Determine the [X, Y] coordinate at the center of the cell enclosing the given text.  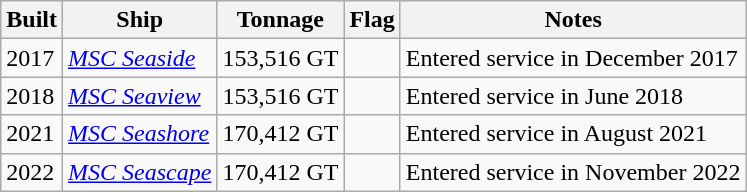
Tonnage [280, 20]
Built [32, 20]
Entered service in June 2018 [573, 96]
2021 [32, 134]
2017 [32, 58]
2022 [32, 172]
Ship [140, 20]
Entered service in August 2021 [573, 134]
Entered service in November 2022 [573, 172]
MSC Seascape [140, 172]
Flag [372, 20]
Notes [573, 20]
Entered service in December 2017 [573, 58]
MSC Seaview [140, 96]
MSC Seaside [140, 58]
2018 [32, 96]
MSC Seashore [140, 134]
